Return [x, y] of the center of cell containing provided text 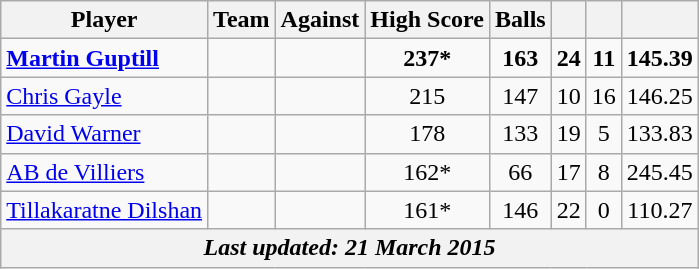
10 [568, 96]
19 [568, 134]
22 [568, 210]
133 [520, 134]
245.45 [660, 172]
Team [242, 20]
163 [520, 58]
0 [604, 210]
Chris Gayle [104, 96]
215 [428, 96]
162* [428, 172]
178 [428, 134]
161* [428, 210]
24 [568, 58]
Last updated: 21 March 2015 [350, 248]
Against [320, 20]
Balls [520, 20]
AB de Villiers [104, 172]
Player [104, 20]
High Score [428, 20]
8 [604, 172]
110.27 [660, 210]
237* [428, 58]
Martin Guptill [104, 58]
17 [568, 172]
146.25 [660, 96]
Tillakaratne Dilshan [104, 210]
146 [520, 210]
16 [604, 96]
11 [604, 58]
5 [604, 134]
133.83 [660, 134]
147 [520, 96]
145.39 [660, 58]
David Warner [104, 134]
66 [520, 172]
